Determine the [x, y] coordinate at the center of the cell enclosing the given text.  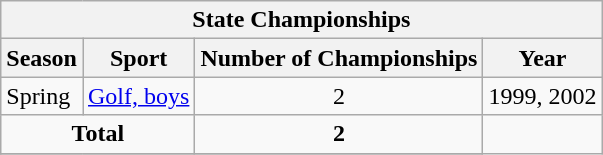
Spring [42, 96]
Golf, boys [138, 96]
1999, 2002 [542, 96]
Number of Championships [339, 58]
Year [542, 58]
Season [42, 58]
State Championships [302, 20]
Total [98, 134]
Sport [138, 58]
